Find where the given text appears and provide that cell's center as (X, Y) coordinate. 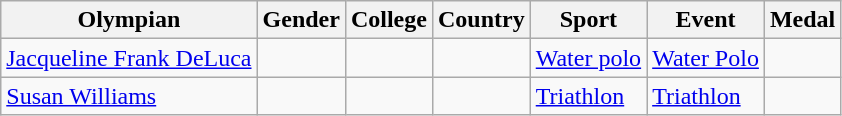
Event (706, 20)
Jacqueline Frank DeLuca (129, 58)
Gender (301, 20)
Susan Williams (129, 96)
Olympian (129, 20)
Sport (588, 20)
College (388, 20)
Country (481, 20)
Water Polo (706, 58)
Medal (802, 20)
Water polo (588, 58)
